Output the (x, y) coordinate of the center of the cell containing the given text.  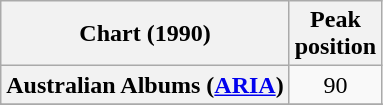
Australian Albums (ARIA) (145, 85)
Peakposition (335, 34)
90 (335, 85)
Chart (1990) (145, 34)
